Provide the [x, y] coordinate of the cell's center where the given text is located.  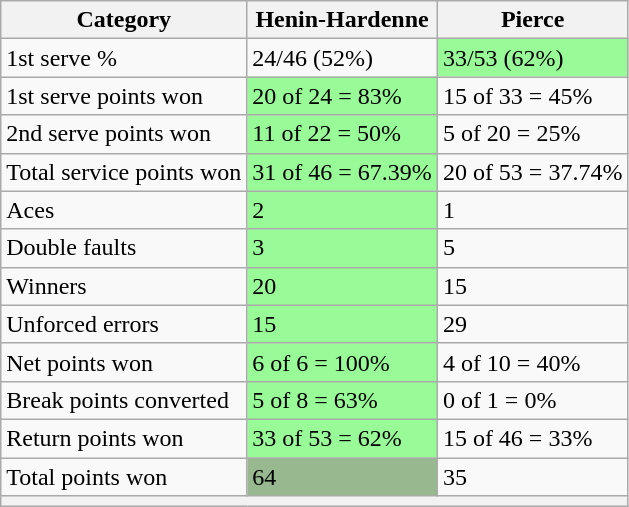
Double faults [124, 248]
11 of 22 = 50% [342, 134]
1st serve points won [124, 96]
Pierce [532, 20]
5 [532, 248]
64 [342, 477]
20 [342, 286]
Net points won [124, 362]
2 [342, 210]
24/46 (52%) [342, 58]
Winners [124, 286]
5 of 8 = 63% [342, 400]
31 of 46 = 67.39% [342, 172]
15 of 33 = 45% [532, 96]
33/53 (62%) [532, 58]
3 [342, 248]
20 of 53 = 37.74% [532, 172]
6 of 6 = 100% [342, 362]
20 of 24 = 83% [342, 96]
4 of 10 = 40% [532, 362]
1st serve % [124, 58]
Unforced errors [124, 324]
35 [532, 477]
Aces [124, 210]
2nd serve points won [124, 134]
33 of 53 = 62% [342, 438]
15 of 46 = 33% [532, 438]
Category [124, 20]
Total service points won [124, 172]
0 of 1 = 0% [532, 400]
1 [532, 210]
Henin-Hardenne [342, 20]
Total points won [124, 477]
29 [532, 324]
5 of 20 = 25% [532, 134]
Break points converted [124, 400]
Return points won [124, 438]
